From the cell containing the given text, extract its center point as (x, y) coordinate. 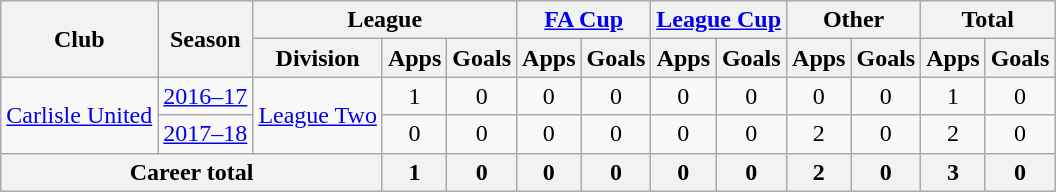
Other (854, 20)
3 (953, 172)
Division (318, 58)
Season (206, 39)
Carlisle United (80, 115)
League Cup (719, 20)
Total (988, 20)
2016–17 (206, 96)
League (385, 20)
FA Cup (584, 20)
Club (80, 39)
League Two (318, 115)
Career total (192, 172)
2017–18 (206, 134)
